Identify which cell holds the provided text, then report its [X, Y] central coordinate. 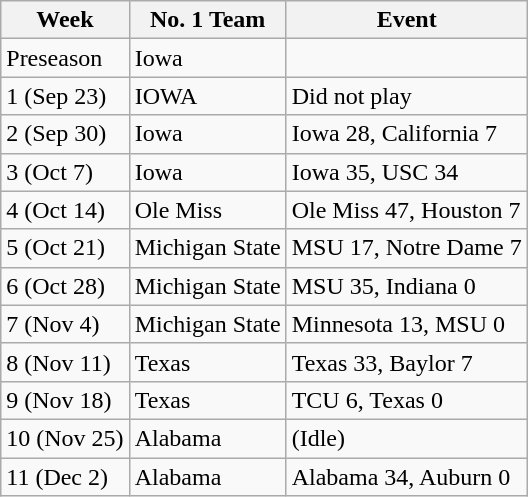
1 (Sep 23) [65, 96]
Iowa 35, USC 34 [406, 172]
IOWA [208, 96]
Week [65, 20]
5 (Oct 21) [65, 248]
6 (Oct 28) [65, 286]
(Idle) [406, 438]
Did not play [406, 96]
10 (Nov 25) [65, 438]
No. 1 Team [208, 20]
9 (Nov 18) [65, 400]
7 (Nov 4) [65, 324]
Texas 33, Baylor 7 [406, 362]
Event [406, 20]
Ole Miss [208, 210]
Iowa 28, California 7 [406, 134]
3 (Oct 7) [65, 172]
MSU 35, Indiana 0 [406, 286]
Minnesota 13, MSU 0 [406, 324]
8 (Nov 11) [65, 362]
MSU 17, Notre Dame 7 [406, 248]
11 (Dec 2) [65, 477]
Preseason [65, 58]
2 (Sep 30) [65, 134]
Alabama 34, Auburn 0 [406, 477]
4 (Oct 14) [65, 210]
TCU 6, Texas 0 [406, 400]
Ole Miss 47, Houston 7 [406, 210]
